Determine the [X, Y] coordinate at the center of the cell enclosing the given text.  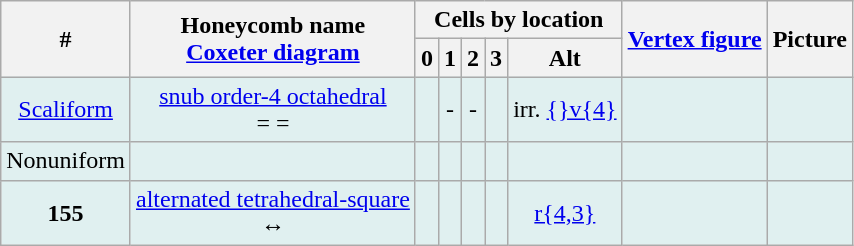
Honeycomb nameCoxeter diagram [272, 39]
Picture [810, 39]
155 [66, 212]
Alt [565, 58]
r{4,3} [565, 212]
Scaliform [66, 110]
3 [496, 58]
snub order-4 octahedral = = [272, 110]
Cells by location [518, 20]
alternated tetrahedral-square ↔ [272, 212]
2 [474, 58]
irr. {}v{4} [565, 110]
0 [426, 58]
Vertex figure [694, 39]
# [66, 39]
1 [450, 58]
Nonuniform [66, 161]
